Determine the (X, Y) coordinate at the center of the cell enclosing the given text.  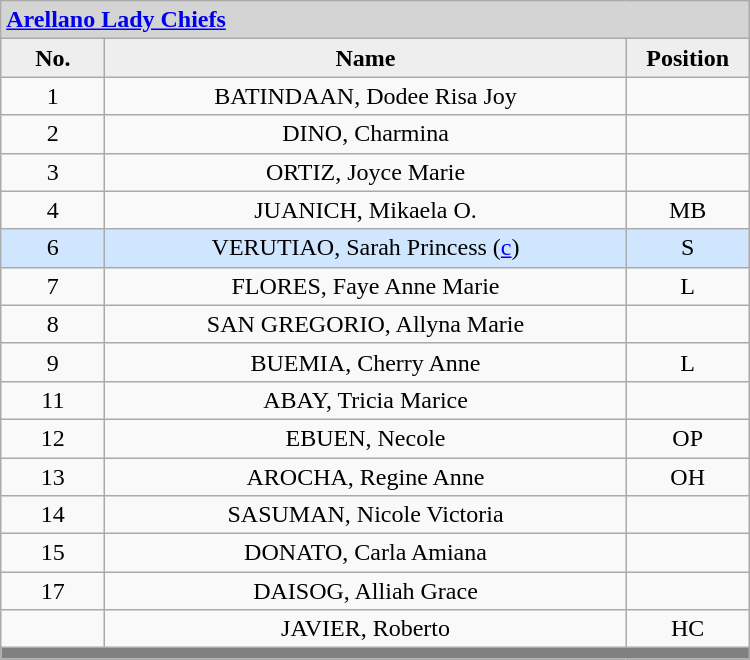
No. (53, 58)
JAVIER, Roberto (366, 629)
1 (53, 96)
EBUEN, Necole (366, 438)
BATINDAAN, Dodee Risa Joy (366, 96)
SASUMAN, Nicole Victoria (366, 515)
13 (53, 477)
Name (366, 58)
Arellano Lady Chiefs (375, 20)
VERUTIAO, Sarah Princess (c) (366, 248)
MB (688, 210)
DAISOG, Alliah Grace (366, 591)
17 (53, 591)
OH (688, 477)
BUEMIA, Cherry Anne (366, 362)
15 (53, 553)
Position (688, 58)
7 (53, 286)
AROCHA, Regine Anne (366, 477)
6 (53, 248)
11 (53, 400)
14 (53, 515)
3 (53, 172)
DINO, Charmina (366, 134)
DONATO, Carla Amiana (366, 553)
ORTIZ, Joyce Marie (366, 172)
FLORES, Faye Anne Marie (366, 286)
SAN GREGORIO, Allyna Marie (366, 324)
ABAY, Tricia Marice (366, 400)
4 (53, 210)
HC (688, 629)
8 (53, 324)
S (688, 248)
JUANICH, Mikaela O. (366, 210)
OP (688, 438)
12 (53, 438)
9 (53, 362)
2 (53, 134)
